Return the [X, Y] coordinate for the center point of the cell that contains the specified text.  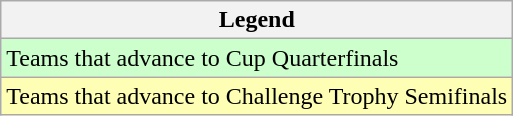
Legend [257, 20]
Teams that advance to Cup Quarterfinals [257, 58]
Teams that advance to Challenge Trophy Semifinals [257, 96]
